Output the [X, Y] coordinate of the center of the cell containing the given text.  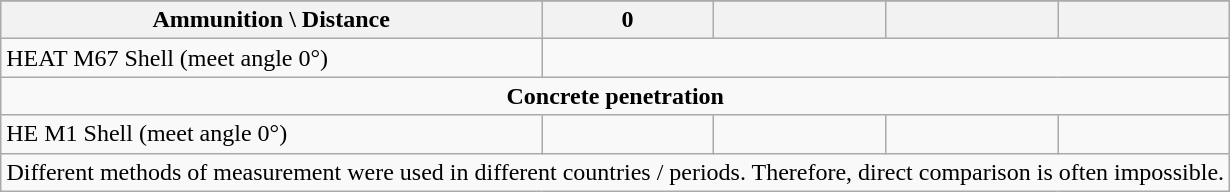
Different methods of measurement were used in different countries / periods. Therefore, direct comparison is often impossible. [616, 172]
HEAT M67 Shell (meet angle 0°) [272, 58]
Ammunition \ Distance [272, 20]
HE M1 Shell (meet angle 0°) [272, 134]
Concrete penetration [616, 96]
0 [628, 20]
